Return the (x, y) coordinate for the center point of the cell that contains the specified text.  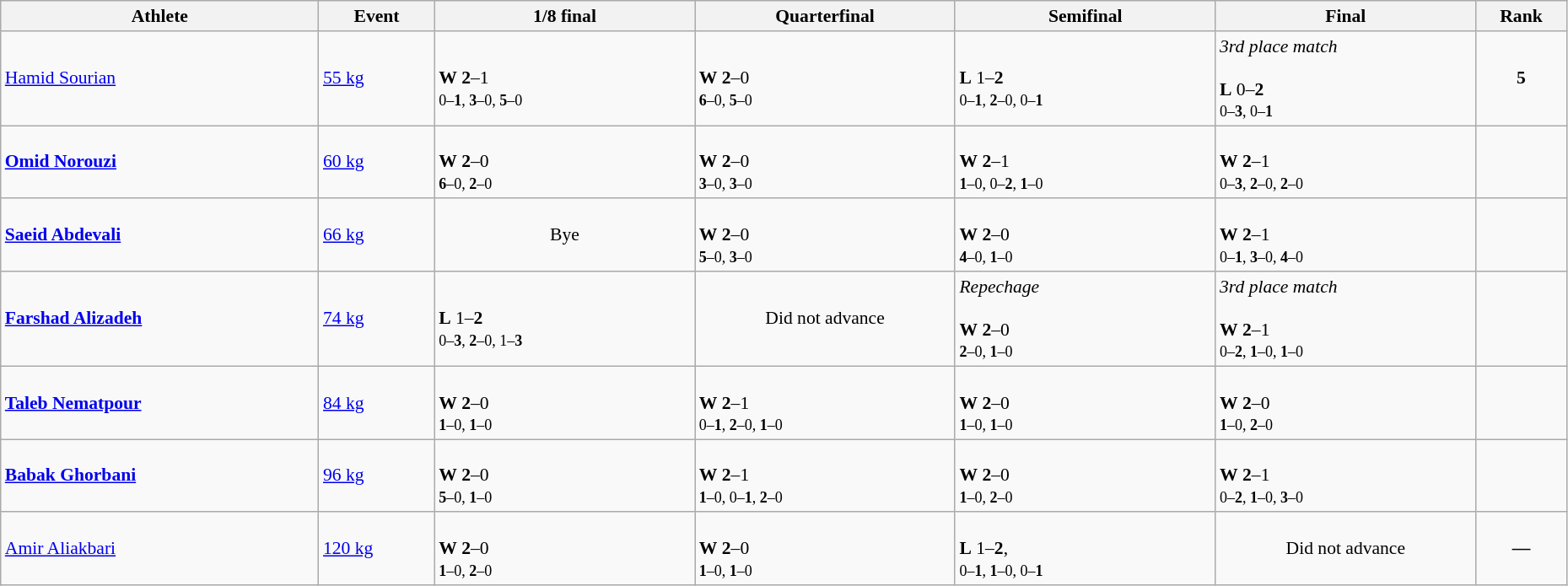
W 2–04–0, 1–0 (1085, 236)
W 2–11–0, 0–2, 1–0 (1085, 162)
Event (376, 16)
Omid Norouzi (160, 162)
Babak Ghorbani (160, 476)
Athlete (160, 16)
W 2–10–1, 3–0, 4–0 (1346, 236)
96 kg (376, 476)
Bye (565, 236)
66 kg (376, 236)
W 2–06–0, 5–0 (825, 78)
W 2–05–0, 3–0 (825, 236)
1/8 final (565, 16)
RepechageW 2–02–0, 1–0 (1085, 319)
60 kg (376, 162)
Semifinal (1085, 16)
L 1–2, 0–1, 1–0, 0–1 (1085, 550)
Taleb Nematpour (160, 403)
L 1–20–3, 2–0, 1–3 (565, 319)
W 2–10–2, 1–0, 3–0 (1346, 476)
55 kg (376, 78)
Saeid Abdevali (160, 236)
3rd place matchL 0–20–3, 0–1 (1346, 78)
W 2–10–3, 2–0, 2–0 (1346, 162)
Hamid Sourian (160, 78)
W 2–11–0, 0–1, 2–0 (825, 476)
W 2–06–0, 2–0 (565, 162)
Amir Aliakbari (160, 550)
74 kg (376, 319)
Quarterfinal (825, 16)
Farshad Alizadeh (160, 319)
120 kg (376, 550)
L 1–20–1, 2–0, 0–1 (1085, 78)
84 kg (376, 403)
W 2–10–1, 2–0, 1–0 (825, 403)
— (1522, 550)
Final (1346, 16)
3rd place matchW 2–10–2, 1–0, 1–0 (1346, 319)
5 (1522, 78)
Rank (1522, 16)
W 2–10–1, 3–0, 5–0 (565, 78)
W 2–03–0, 3–0 (825, 162)
W 2–05–0, 1–0 (565, 476)
